Locate the cell with the specified text and output its [x, y] center coordinate. 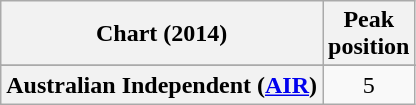
Australian Independent (AIR) [162, 85]
5 [369, 85]
Chart (2014) [162, 34]
Peakposition [369, 34]
